From the cell containing the given text, extract its center point as [x, y] coordinate. 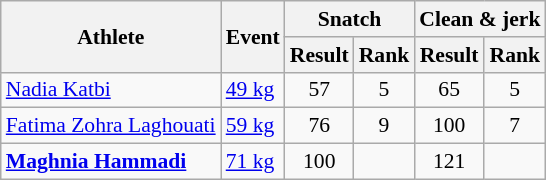
Fatima Zohra Laghouati [111, 126]
76 [320, 126]
7 [514, 126]
9 [384, 126]
65 [449, 90]
Snatch [350, 19]
71 kg [253, 162]
Clean & jerk [480, 19]
Maghnia Hammadi [111, 162]
49 kg [253, 90]
57 [320, 90]
Nadia Katbi [111, 90]
59 kg [253, 126]
Athlete [111, 36]
Event [253, 36]
121 [449, 162]
